For the text-containing cell, return its midpoint in [X, Y] coordinate format. 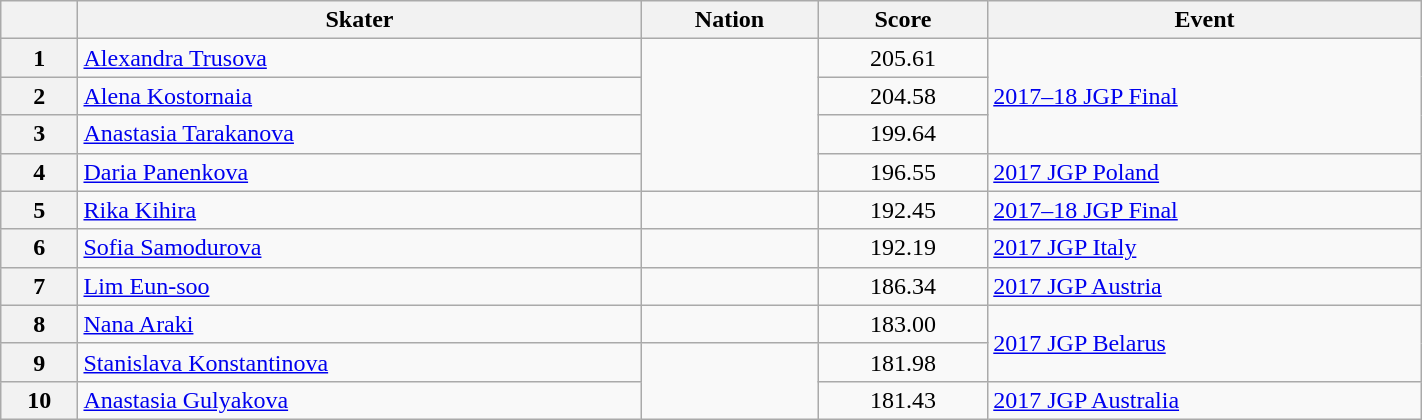
Score [903, 20]
205.61 [903, 58]
10 [40, 400]
Rika Kihira [360, 210]
192.45 [903, 210]
Stanislava Konstantinova [360, 362]
7 [40, 286]
Lim Eun-soo [360, 286]
199.64 [903, 134]
Event [1205, 20]
Alena Kostornaia [360, 96]
9 [40, 362]
5 [40, 210]
2017 JGP Australia [1205, 400]
Anastasia Tarakanova [360, 134]
2017 JGP Poland [1205, 172]
Alexandra Trusova [360, 58]
181.43 [903, 400]
192.19 [903, 248]
196.55 [903, 172]
Daria Panenkova [360, 172]
Skater [360, 20]
4 [40, 172]
Anastasia Gulyakova [360, 400]
Nation [730, 20]
Sofia Samodurova [360, 248]
2017 JGP Belarus [1205, 343]
6 [40, 248]
183.00 [903, 324]
181.98 [903, 362]
2 [40, 96]
3 [40, 134]
1 [40, 58]
8 [40, 324]
204.58 [903, 96]
2017 JGP Italy [1205, 248]
2017 JGP Austria [1205, 286]
Nana Araki [360, 324]
186.34 [903, 286]
